Pinpoint the cell where the given text exists, returning its (X, Y) midpoint coordinate. 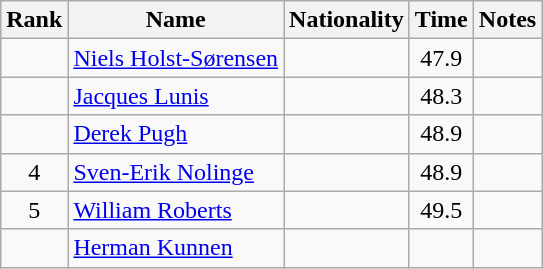
William Roberts (176, 210)
Niels Holst-Sørensen (176, 58)
49.5 (441, 210)
48.3 (441, 96)
Sven-Erik Nolinge (176, 172)
Jacques Lunis (176, 96)
Herman Kunnen (176, 248)
Derek Pugh (176, 134)
Nationality (347, 20)
47.9 (441, 58)
4 (34, 172)
Rank (34, 20)
Notes (507, 20)
Time (441, 20)
Name (176, 20)
5 (34, 210)
